Pinpoint the cell where the given text exists, returning its (x, y) midpoint coordinate. 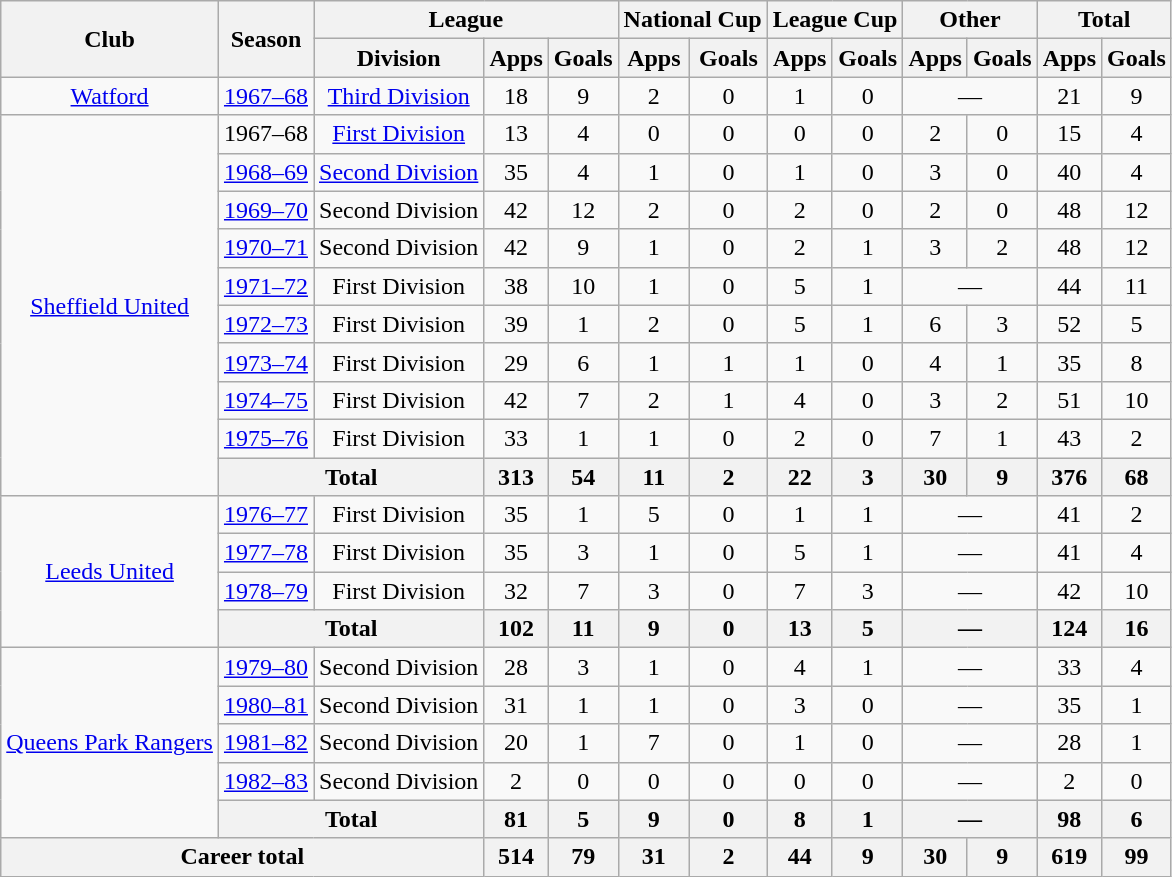
League Cup (835, 20)
1972–73 (266, 324)
Career total (242, 857)
43 (1069, 438)
99 (1137, 857)
1979–80 (266, 667)
Other (970, 20)
Third Division (399, 96)
Queens Park Rangers (110, 743)
1974–75 (266, 400)
20 (516, 743)
1969–70 (266, 210)
Club (110, 39)
1982–83 (266, 781)
1968–69 (266, 172)
1981–82 (266, 743)
22 (800, 477)
1978–79 (266, 591)
32 (516, 591)
98 (1069, 819)
Sheffield United (110, 306)
54 (583, 477)
Season (266, 39)
79 (583, 857)
1971–72 (266, 286)
Watford (110, 96)
40 (1069, 172)
1975–76 (266, 438)
514 (516, 857)
1977–78 (266, 553)
1976–77 (266, 515)
National Cup (692, 20)
Leeds United (110, 572)
1973–74 (266, 362)
1970–71 (266, 248)
52 (1069, 324)
51 (1069, 400)
Division (399, 58)
81 (516, 819)
102 (516, 629)
21 (1069, 96)
124 (1069, 629)
League (466, 20)
313 (516, 477)
38 (516, 286)
15 (1069, 134)
39 (516, 324)
1980–81 (266, 705)
376 (1069, 477)
619 (1069, 857)
18 (516, 96)
29 (516, 362)
68 (1137, 477)
16 (1137, 629)
